For the text-containing cell, return its midpoint in [X, Y] coordinate format. 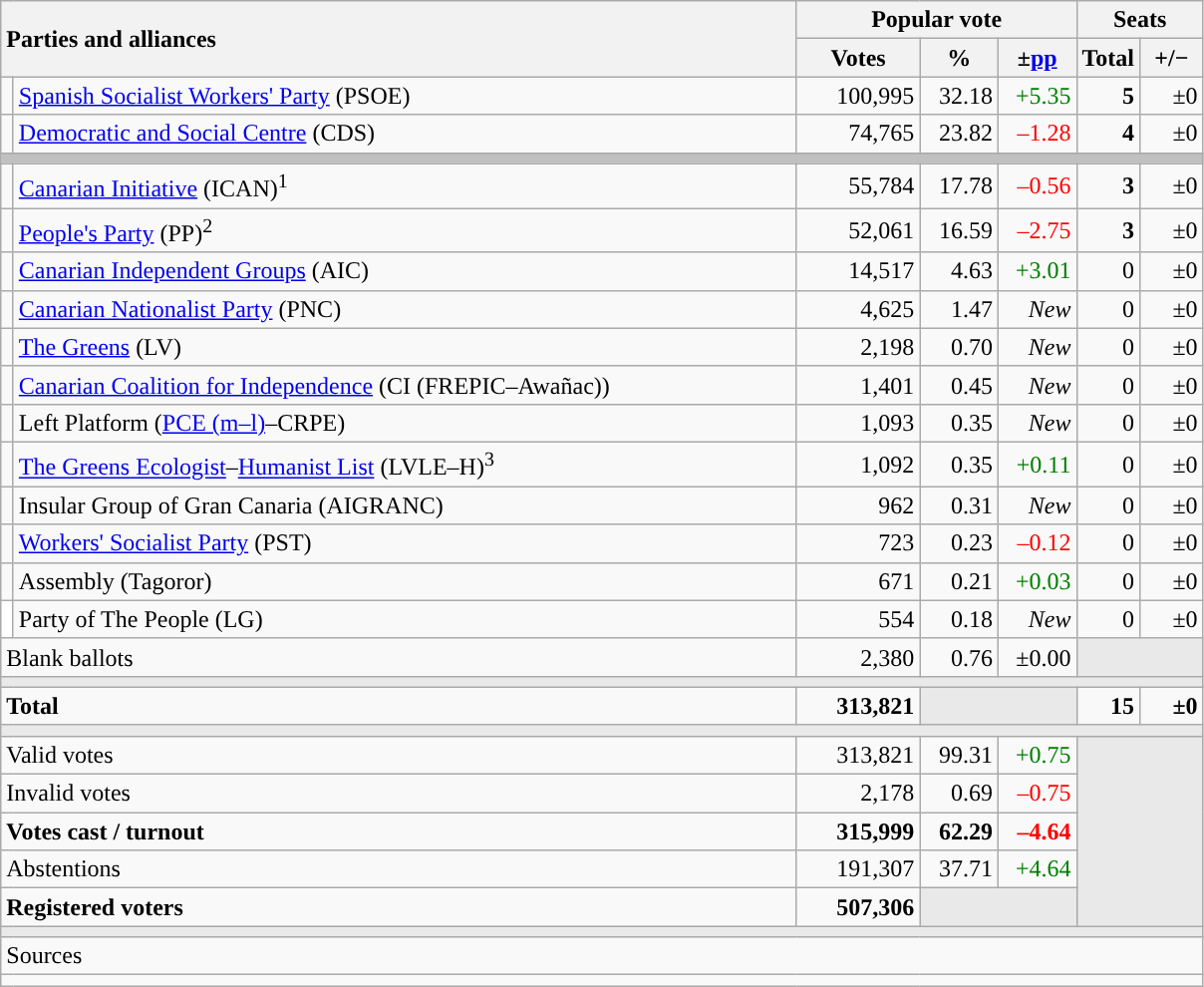
Registered voters [399, 907]
2,198 [858, 347]
Popular vote [937, 20]
The Greens Ecologist–Humanist List (LVLE–H)3 [405, 465]
+4.64 [1037, 869]
Valid votes [399, 756]
0.23 [959, 543]
100,995 [858, 96]
4,625 [858, 309]
315,999 [858, 831]
23.82 [959, 134]
16.59 [959, 231]
Assembly (Tagoror) [405, 581]
Seats [1140, 20]
32.18 [959, 96]
–0.12 [1037, 543]
0.70 [959, 347]
Invalid votes [399, 794]
Spanish Socialist Workers' Party (PSOE) [405, 96]
17.78 [959, 185]
+0.03 [1037, 581]
554 [858, 619]
1.47 [959, 309]
–0.56 [1037, 185]
–2.75 [1037, 231]
0.18 [959, 619]
15 [1108, 706]
14,517 [858, 271]
2,178 [858, 794]
The Greens (LV) [405, 347]
–1.28 [1037, 134]
Insular Group of Gran Canaria (AIGRANC) [405, 505]
55,784 [858, 185]
52,061 [858, 231]
Canarian Coalition for Independence (CI (FREPIC–Awañac)) [405, 385]
1,092 [858, 465]
±0.00 [1037, 657]
4 [1108, 134]
+0.75 [1037, 756]
Votes [858, 58]
0.76 [959, 657]
37.71 [959, 869]
±pp [1037, 58]
Sources [602, 956]
Party of The People (LG) [405, 619]
0.21 [959, 581]
Left Platform (PCE (m–l)–CRPE) [405, 423]
4.63 [959, 271]
2,380 [858, 657]
0.31 [959, 505]
1,093 [858, 423]
Canarian Nationalist Party (PNC) [405, 309]
Canarian Initiative (ICAN)1 [405, 185]
5 [1108, 96]
0.45 [959, 385]
962 [858, 505]
507,306 [858, 907]
% [959, 58]
People's Party (PP)2 [405, 231]
0.69 [959, 794]
74,765 [858, 134]
671 [858, 581]
Workers' Socialist Party (PST) [405, 543]
+3.01 [1037, 271]
+0.11 [1037, 465]
Democratic and Social Centre (CDS) [405, 134]
Blank ballots [399, 657]
Parties and alliances [399, 39]
191,307 [858, 869]
+5.35 [1037, 96]
–4.64 [1037, 831]
62.29 [959, 831]
Canarian Independent Groups (AIC) [405, 271]
Votes cast / turnout [399, 831]
99.31 [959, 756]
Abstentions [399, 869]
1,401 [858, 385]
+/− [1172, 58]
723 [858, 543]
–0.75 [1037, 794]
